Scan for the cell matching the given text and deliver its [X, Y] coordinate at center. 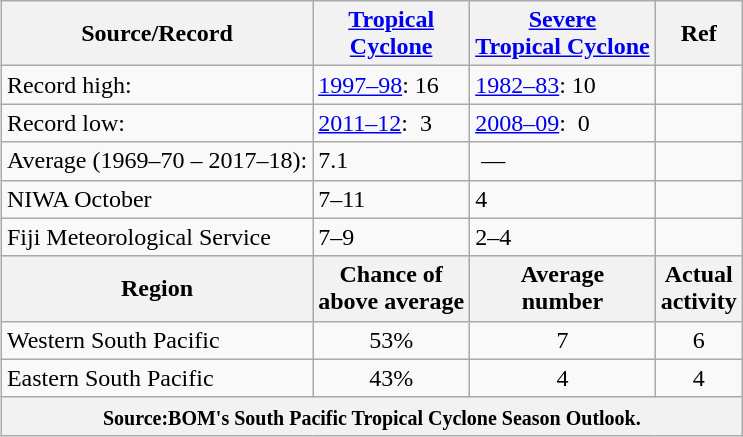
53% [392, 340]
1997–98: 16 [392, 85]
7 [563, 340]
7–11 [392, 199]
Actualactivity [698, 288]
Average (1969–70 – 2017–18): [156, 161]
43% [392, 378]
6 [698, 340]
Record high: [156, 85]
TropicalCyclone [392, 34]
1982–83: 10 [563, 85]
Record low: [156, 123]
2011–12: 3 [392, 123]
2–4 [563, 237]
NIWA October [156, 199]
Region [156, 288]
Ref [698, 34]
2008–09: 0 [563, 123]
Source:BOM's South Pacific Tropical Cyclone Season Outlook. [372, 416]
Averagenumber [563, 288]
Source/Record [156, 34]
Western South Pacific [156, 340]
7.1 [392, 161]
SevereTropical Cyclone [563, 34]
Fiji Meteorological Service [156, 237]
Eastern South Pacific [156, 378]
— [563, 161]
Chance ofabove average [392, 288]
7–9 [392, 237]
